Pinpoint the cell where the given text exists, returning its (X, Y) midpoint coordinate. 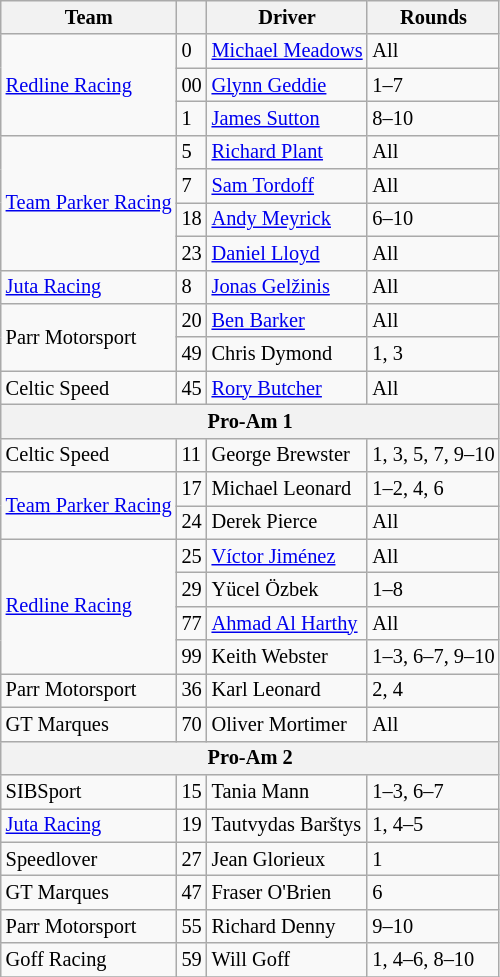
Michael Meadows (288, 51)
1, 3 (433, 354)
SIBSport (89, 791)
47 (192, 892)
Jean Glorieux (288, 859)
Driver (288, 17)
Pro-Am 1 (250, 421)
5 (192, 152)
Team (89, 17)
Speedlover (89, 859)
1, 4–6, 8–10 (433, 960)
24 (192, 522)
29 (192, 589)
19 (192, 825)
11 (192, 455)
17 (192, 489)
Rounds (433, 17)
9–10 (433, 926)
Tania Mann (288, 791)
1–3, 6–7, 9–10 (433, 657)
18 (192, 219)
8 (192, 287)
8–10 (433, 118)
15 (192, 791)
20 (192, 320)
Richard Plant (288, 152)
Richard Denny (288, 926)
Glynn Geddie (288, 85)
Sam Tordoff (288, 186)
70 (192, 724)
Rory Butcher (288, 388)
Karl Leonard (288, 690)
Chris Dymond (288, 354)
Keith Webster (288, 657)
0 (192, 51)
25 (192, 556)
Pro-Am 2 (250, 758)
49 (192, 354)
59 (192, 960)
Jonas Gelžinis (288, 287)
George Brewster (288, 455)
23 (192, 253)
Daniel Lloyd (288, 253)
55 (192, 926)
45 (192, 388)
Ahmad Al Harthy (288, 623)
99 (192, 657)
1, 4–5 (433, 825)
27 (192, 859)
1, 3, 5, 7, 9–10 (433, 455)
Fraser O'Brien (288, 892)
00 (192, 85)
Goff Racing (89, 960)
Tautvydas Barštys (288, 825)
Ben Barker (288, 320)
7 (192, 186)
Andy Meyrick (288, 219)
Víctor Jiménez (288, 556)
1–3, 6–7 (433, 791)
Derek Pierce (288, 522)
6–10 (433, 219)
6 (433, 892)
Michael Leonard (288, 489)
2, 4 (433, 690)
James Sutton (288, 118)
77 (192, 623)
Yücel Özbek (288, 589)
Oliver Mortimer (288, 724)
1–8 (433, 589)
36 (192, 690)
1–7 (433, 85)
1–2, 4, 6 (433, 489)
Will Goff (288, 960)
